Detect which cell encompasses the target text, then output its (X, Y) center coordinate. 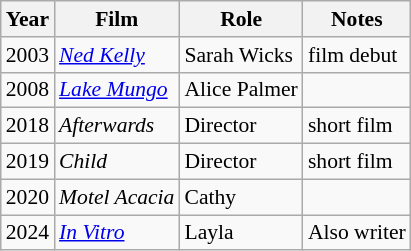
2003 (28, 55)
Motel Acacia (116, 197)
In Vitro (116, 233)
Year (28, 19)
Lake Mungo (116, 90)
Layla (240, 233)
Also writer (357, 233)
Cathy (240, 197)
2018 (28, 126)
2019 (28, 162)
Child (116, 162)
2024 (28, 233)
Alice Palmer (240, 90)
Role (240, 19)
Afterwards (116, 126)
2020 (28, 197)
Ned Kelly (116, 55)
Sarah Wicks (240, 55)
film debut (357, 55)
2008 (28, 90)
Film (116, 19)
Notes (357, 19)
